Return the (X, Y) coordinate for the center point of the cell that contains the specified text.  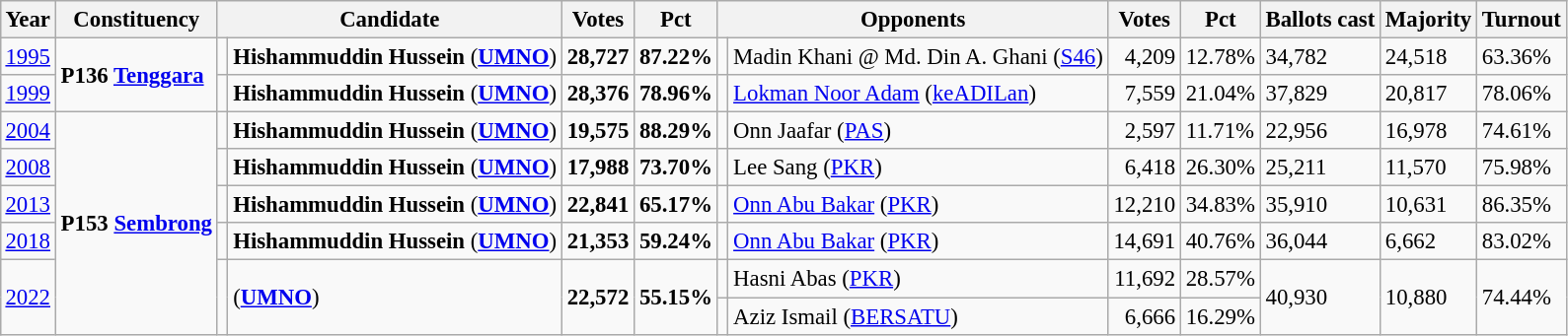
28,727 (598, 56)
73.70% (677, 168)
12.78% (1220, 56)
Aziz Ismail (BERSATU) (918, 316)
63.36% (1522, 56)
Majority (1429, 20)
24,518 (1429, 56)
11,570 (1429, 168)
74.61% (1522, 131)
88.29% (677, 131)
22,956 (1320, 131)
28,376 (598, 94)
2,597 (1145, 131)
74.44% (1522, 298)
1999 (28, 94)
25,211 (1320, 168)
4,209 (1145, 56)
Year (28, 20)
35,910 (1320, 205)
22,841 (598, 205)
Opponents (913, 20)
6,662 (1429, 241)
2018 (28, 241)
P153 Sembrong (136, 224)
2004 (28, 131)
11.71% (1220, 131)
7,559 (1145, 94)
21,353 (598, 241)
2013 (28, 205)
14,691 (1145, 241)
16,978 (1429, 131)
28.57% (1220, 279)
20,817 (1429, 94)
34.83% (1220, 205)
Lee Sang (PKR) (918, 168)
36,044 (1320, 241)
37,829 (1320, 94)
26.30% (1220, 168)
40.76% (1220, 241)
6,666 (1145, 316)
1995 (28, 56)
83.02% (1522, 241)
Madin Khani @ Md. Din A. Ghani (S46) (918, 56)
10,880 (1429, 298)
21.04% (1220, 94)
Onn Jaafar (PAS) (918, 131)
16.29% (1220, 316)
Constituency (136, 20)
19,575 (598, 131)
10,631 (1429, 205)
12,210 (1145, 205)
2008 (28, 168)
87.22% (677, 56)
Turnout (1522, 20)
75.98% (1522, 168)
(UMNO) (395, 298)
17,988 (598, 168)
59.24% (677, 241)
40,930 (1320, 298)
Ballots cast (1320, 20)
Hasni Abas (PKR) (918, 279)
Candidate (389, 20)
65.17% (677, 205)
6,418 (1145, 168)
22,572 (598, 298)
11,692 (1145, 279)
2022 (28, 298)
55.15% (677, 298)
34,782 (1320, 56)
86.35% (1522, 205)
78.06% (1522, 94)
P136 Tenggara (136, 75)
78.96% (677, 94)
Lokman Noor Adam (keADILan) (918, 94)
